For the text-containing cell, return its midpoint in (X, Y) coordinate format. 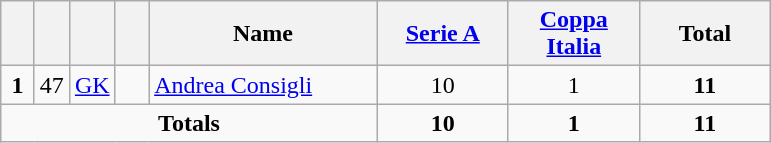
Andrea Consigli (264, 85)
Total (704, 34)
47 (52, 85)
GK (92, 85)
Coppa Italia (574, 34)
Serie A (442, 34)
Totals (189, 123)
Name (264, 34)
